Search for the cell housing the specified text and yield its [X, Y] center coordinate. 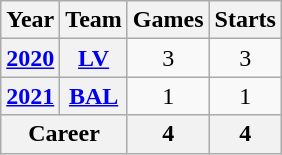
Career [64, 134]
BAL [94, 96]
Year [30, 20]
Games [168, 20]
Starts [245, 20]
2021 [30, 96]
2020 [30, 58]
LV [94, 58]
Team [94, 20]
